Search for the cell housing the specified text and yield its [x, y] center coordinate. 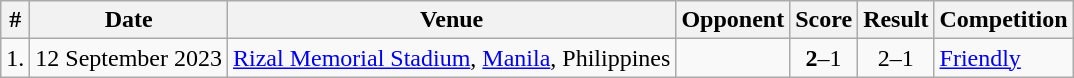
# [16, 20]
Competition [1004, 20]
Friendly [1004, 58]
Score [824, 20]
Result [896, 20]
Date [129, 20]
1. [16, 58]
Opponent [733, 20]
Rizal Memorial Stadium, Manila, Philippines [452, 58]
12 September 2023 [129, 58]
Venue [452, 20]
